Return (X, Y) of the center of cell containing provided text 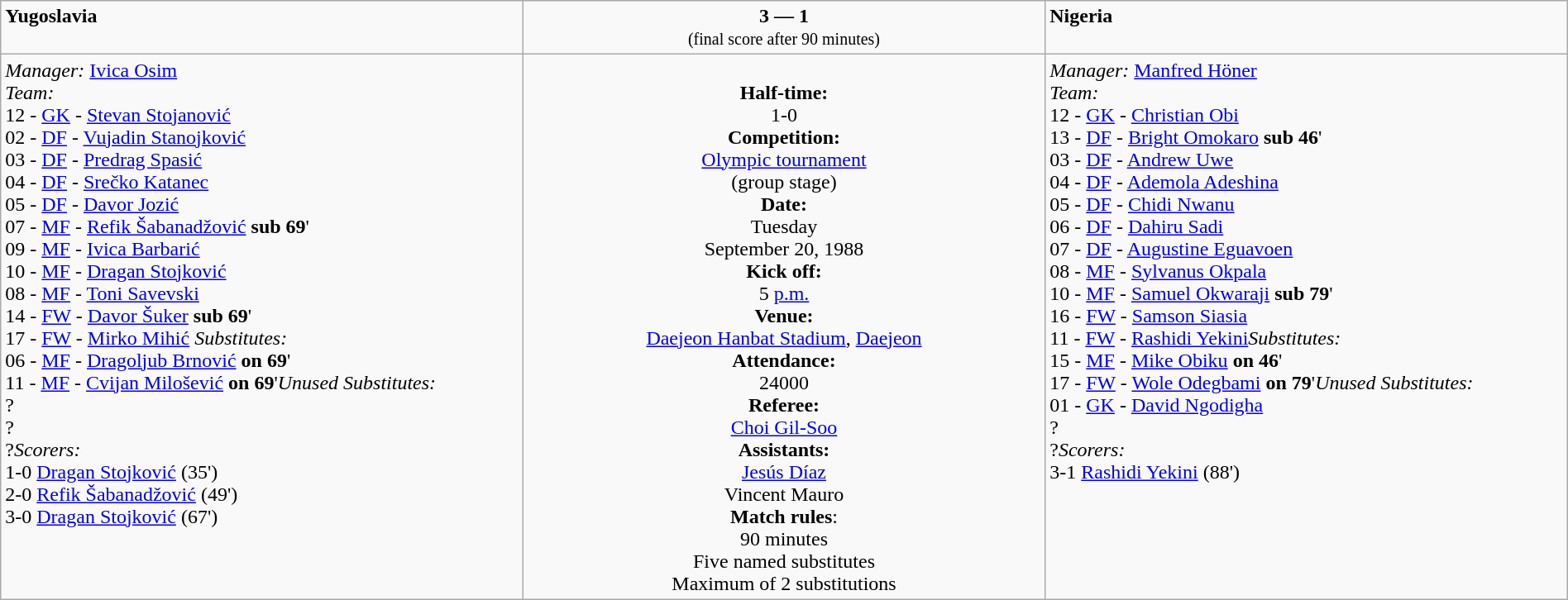
Yugoslavia (262, 28)
3 — 1(final score after 90 minutes) (784, 28)
Nigeria (1307, 28)
